Capture the cell that displays the provided text and extract its [X, Y] central coordinate. 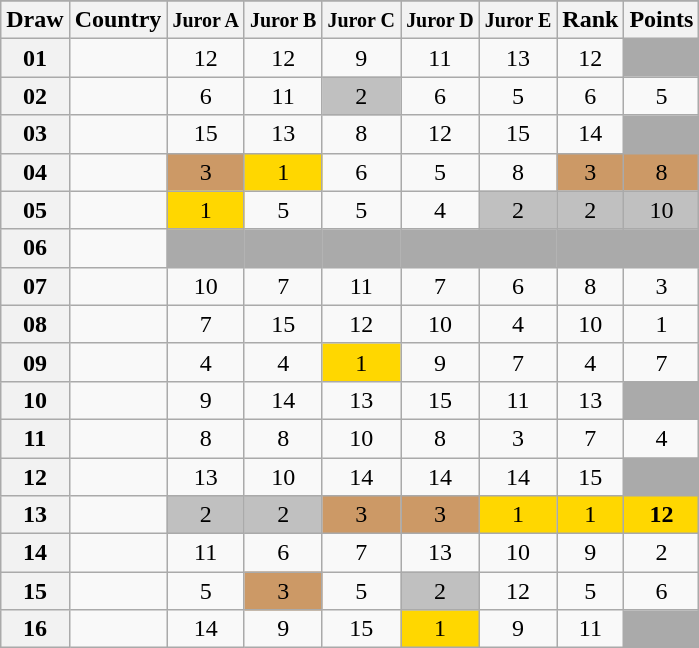
Rank [590, 20]
Juror A [206, 20]
Juror C [362, 20]
Country [118, 20]
Juror D [440, 20]
05 [35, 210]
07 [35, 286]
06 [35, 248]
Draw [35, 20]
01 [35, 58]
03 [35, 134]
Juror B [283, 20]
09 [35, 362]
Juror E [518, 20]
04 [35, 172]
02 [35, 96]
Points [662, 20]
16 [35, 629]
08 [35, 324]
